From the cell containing the given text, extract its center point as [x, y] coordinate. 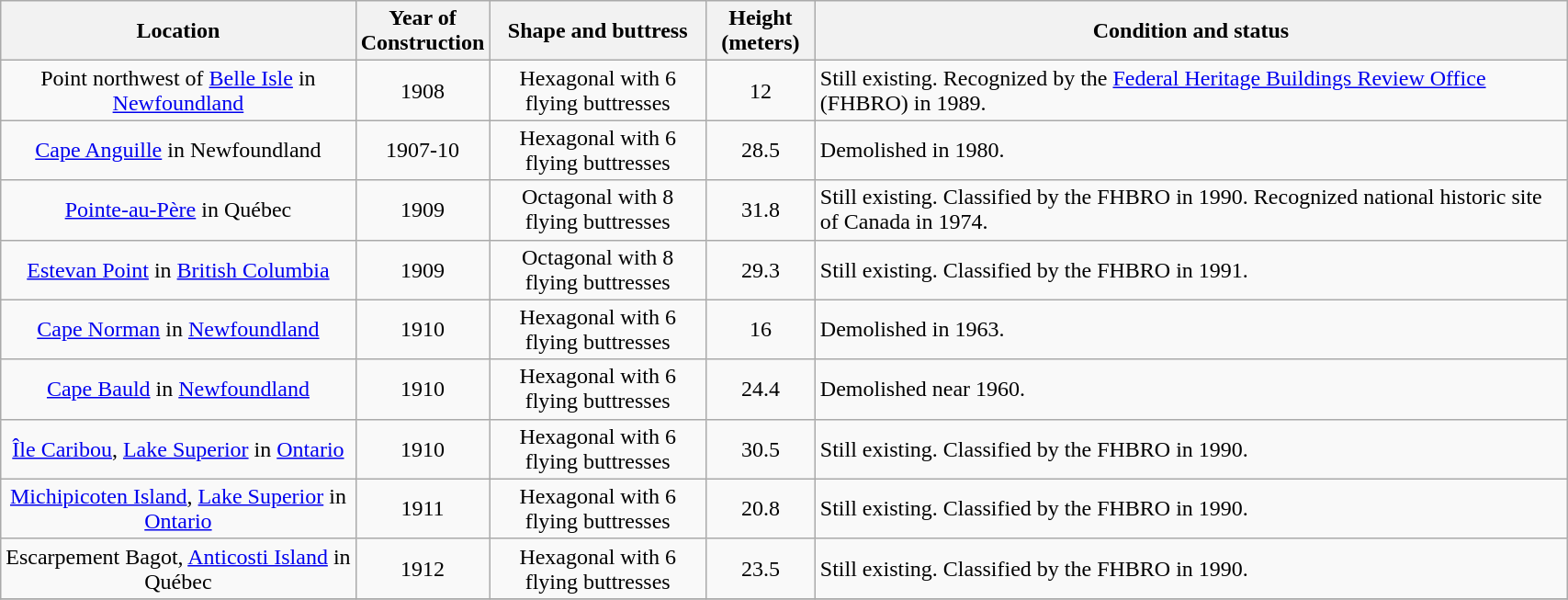
12 [761, 90]
1907-10 [423, 151]
1911 [423, 509]
23.5 [761, 568]
31.8 [761, 209]
30.5 [761, 448]
16 [761, 329]
1912 [423, 568]
Still existing. Classified by the FHBRO in 1990. Recognized national historic site of Canada in 1974. [1190, 209]
24.4 [761, 390]
1908 [423, 90]
Pointe-au-Père in Québec [178, 209]
Cape Norman in Newfoundland [178, 329]
Condition and status [1190, 31]
Still existing. Recognized by the Federal Heritage Buildings Review Office (FHBRO) in 1989. [1190, 90]
Cape Bauld in Newfoundland [178, 390]
Still existing. Classified by the FHBRO in 1991. [1190, 270]
Demolished near 1960. [1190, 390]
Shape and buttress [598, 31]
Escarpement Bagot, Anticosti Island in Québec [178, 568]
Île Caribou, Lake Superior in Ontario [178, 448]
Year of Construction [423, 31]
Point northwest of Belle Isle in Newfoundland [178, 90]
Estevan Point in British Columbia [178, 270]
Demolished in 1963. [1190, 329]
29.3 [761, 270]
Cape Anguille in Newfoundland [178, 151]
28.5 [761, 151]
Height (meters) [761, 31]
Demolished in 1980. [1190, 151]
Michipicoten Island, Lake Superior in Ontario [178, 509]
Location [178, 31]
20.8 [761, 509]
